Scan for the cell matching the given text and deliver its [X, Y] coordinate at center. 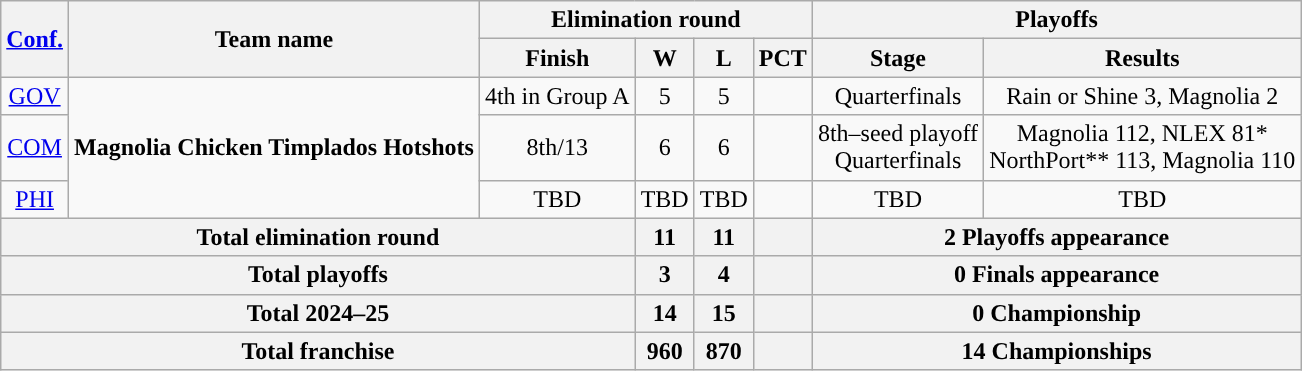
Rain or Shine 3, Magnolia 2 [1142, 96]
Magnolia 112, NLEX 81*NorthPort** 113, Magnolia 110 [1142, 148]
4 [724, 275]
0 Championship [1056, 313]
Magnolia Chicken Timplados Hotshots [274, 148]
8th–seed playoffQuarterfinals [898, 148]
COM [35, 148]
Total franchise [318, 351]
Quarterfinals [898, 96]
960 [664, 351]
0 Finals appearance [1056, 275]
14 [664, 313]
L [724, 58]
Finish [557, 58]
Team name [274, 39]
14 Championships [1056, 351]
GOV [35, 96]
4th in Group A [557, 96]
Playoffs [1056, 20]
2 Playoffs appearance [1056, 237]
PCT [782, 58]
Elimination round [646, 20]
3 [664, 275]
Conf. [35, 39]
Total elimination round [318, 237]
Results [1142, 58]
870 [724, 351]
15 [724, 313]
Total 2024–25 [318, 313]
Total playoffs [318, 275]
Stage [898, 58]
W [664, 58]
PHI [35, 199]
8th/13 [557, 148]
